Output the [x, y] coordinate of the center of the cell containing the given text.  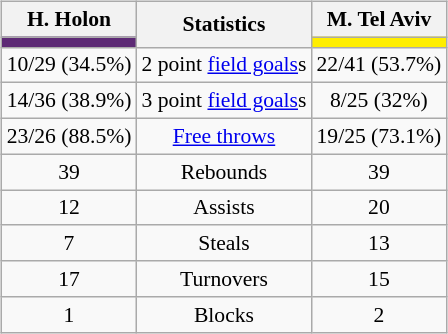
Free throws [224, 136]
Statistics [224, 24]
3 point field goalss [224, 101]
Steals [224, 243]
Blocks [224, 314]
22/41 (53.7%) [378, 65]
1 [70, 314]
20 [378, 208]
2 [378, 314]
Turnovers [224, 279]
2 point field goalss [224, 65]
17 [70, 279]
7 [70, 243]
12 [70, 208]
23/26 (88.5%) [70, 136]
19/25 (73.1%) [378, 136]
8/25 (32%) [378, 101]
Rebounds [224, 172]
14/36 (38.9%) [70, 101]
10/29 (34.5%) [70, 65]
M. Tel Aviv [378, 19]
Assists [224, 208]
15 [378, 279]
H. Holon [70, 19]
13 [378, 243]
